Capture the cell that displays the provided text and extract its [X, Y] central coordinate. 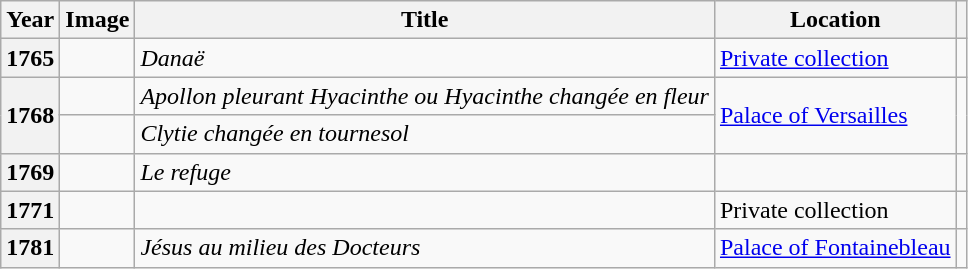
Title [425, 20]
Palace of Fontainebleau [835, 248]
Image [98, 20]
Le refuge [425, 172]
Clytie changée en tournesol [425, 134]
Year [30, 20]
1768 [30, 115]
1769 [30, 172]
Palace of Versailles [835, 115]
Danaë [425, 58]
Apollon pleurant Hyacinthe ou Hyacinthe changée en fleur [425, 96]
Location [835, 20]
1781 [30, 248]
1765 [30, 58]
1771 [30, 210]
Jésus au milieu des Docteurs [425, 248]
